Output the [x, y] coordinate of the center of the cell containing the given text.  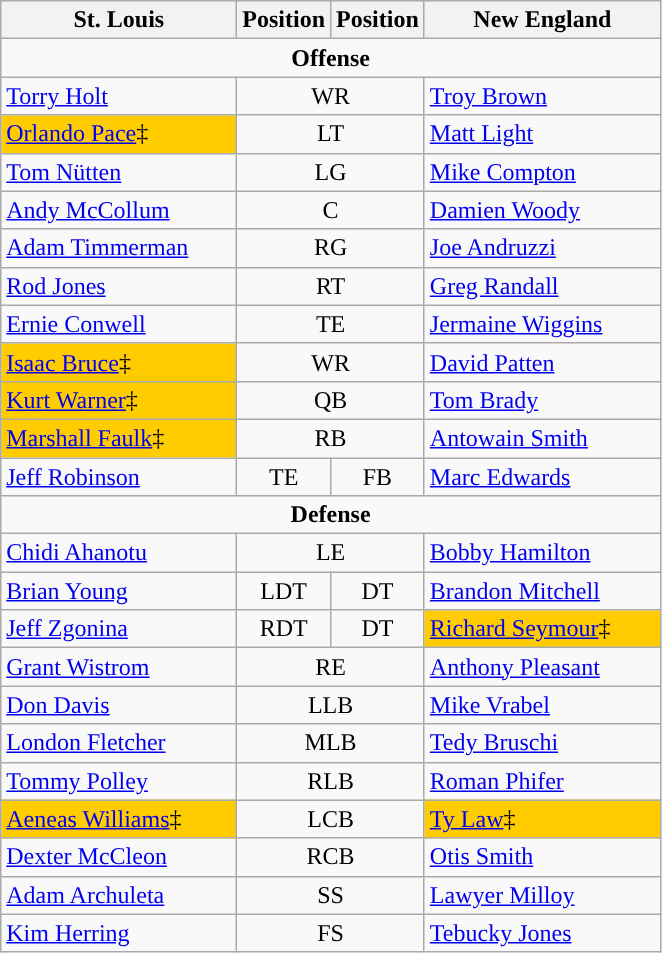
Brandon Mitchell [542, 591]
Jermaine Wiggins [542, 324]
RB [331, 438]
Antowain Smith [542, 438]
RT [331, 286]
Rod Jones [119, 286]
Kim Herring [119, 933]
Adam Timmerman [119, 248]
Grant Wistrom [119, 667]
Don Davis [119, 705]
Torry Holt [119, 96]
Tom Nütten [119, 172]
LG [331, 172]
Chidi Ahanotu [119, 553]
Troy Brown [542, 96]
Kurt Warner‡ [119, 400]
Ty Law‡ [542, 819]
RE [331, 667]
RLB [331, 781]
Aeneas Williams‡ [119, 819]
Dexter McCleon [119, 857]
Roman Phifer [542, 781]
QB [331, 400]
Damien Woody [542, 210]
Jeff Robinson [119, 477]
Matt Light [542, 134]
LE [331, 553]
Jeff Zgonina [119, 629]
Tedy Bruschi [542, 743]
Mike Compton [542, 172]
Isaac Bruce‡ [119, 362]
Anthony Pleasant [542, 667]
C [331, 210]
St. Louis [119, 20]
LLB [331, 705]
Adam Archuleta [119, 895]
Lawyer Milloy [542, 895]
Greg Randall [542, 286]
FS [331, 933]
RG [331, 248]
Defense [331, 515]
LDT [284, 591]
Offense [331, 58]
Tom Brady [542, 400]
Andy McCollum [119, 210]
Otis Smith [542, 857]
FB [378, 477]
David Patten [542, 362]
SS [331, 895]
Mike Vrabel [542, 705]
Bobby Hamilton [542, 553]
Brian Young [119, 591]
MLB [331, 743]
Ernie Conwell [119, 324]
Marc Edwards [542, 477]
London Fletcher [119, 743]
Tebucky Jones [542, 933]
Tommy Polley [119, 781]
RDT [284, 629]
Richard Seymour‡ [542, 629]
LT [331, 134]
New England [542, 20]
Joe Andruzzi [542, 248]
RCB [331, 857]
Marshall Faulk‡ [119, 438]
Orlando Pace‡ [119, 134]
LCB [331, 819]
